Extract the [X, Y] coordinate from the center of the cell holding the provided text.  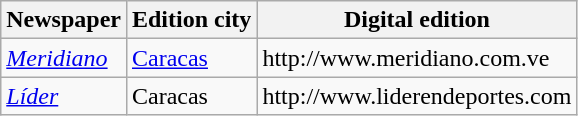
Líder [64, 96]
http://www.meridiano.com.ve [417, 58]
Meridiano [64, 58]
Digital edition [417, 20]
Edition city [191, 20]
Newspaper [64, 20]
http://www.liderendeportes.com [417, 96]
